Extract the [x, y] coordinate from the center of the cell holding the provided text.  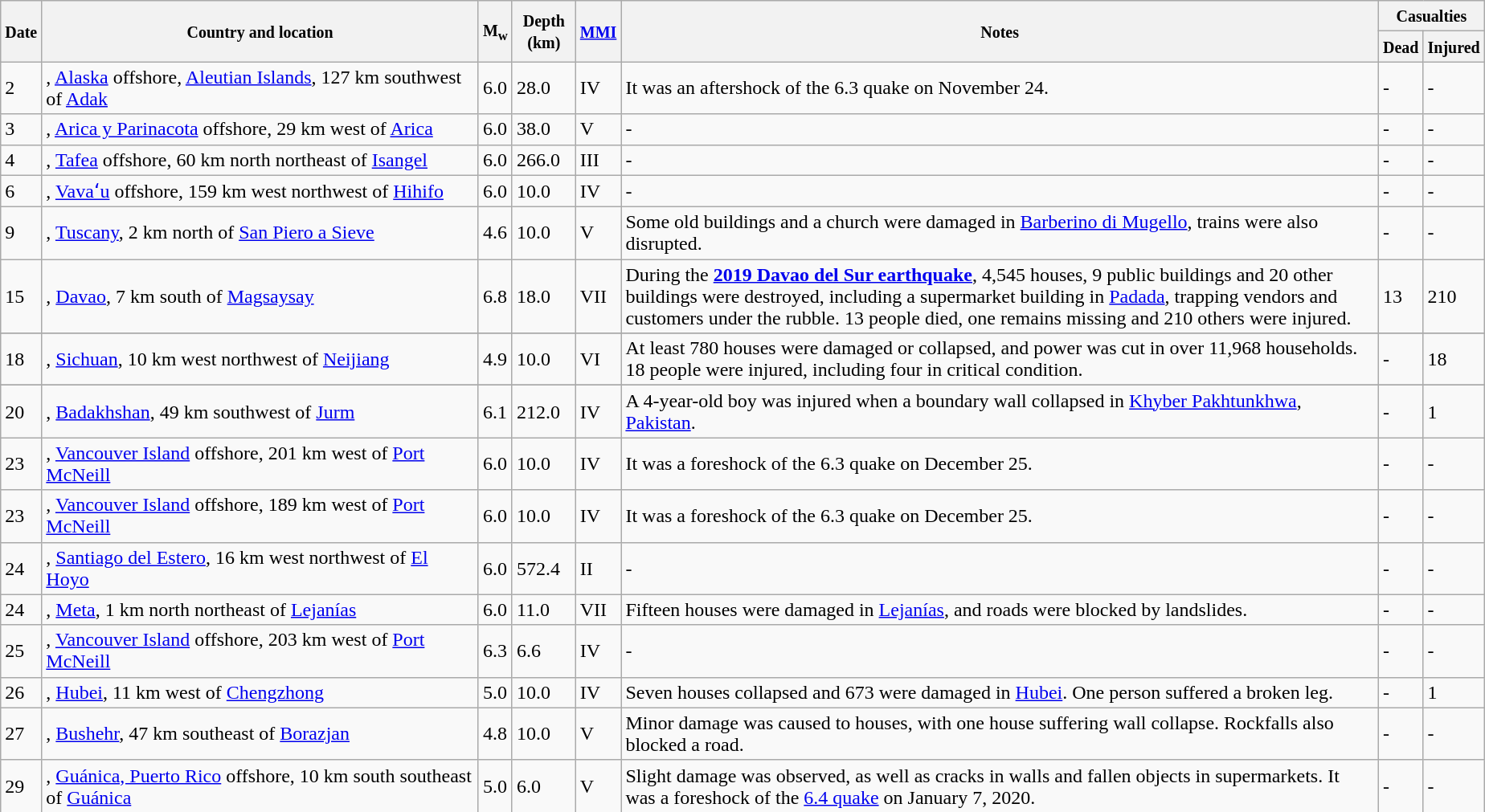
Country and location [260, 31]
, Bushehr, 47 km southeast of Borazjan [260, 734]
Notes [1000, 31]
6.1 [495, 411]
, Vancouver Island offshore, 201 km west of Port McNeill [260, 464]
Casualties [1431, 16]
6.8 [495, 296]
Mw [495, 31]
4.8 [495, 734]
29 [21, 785]
II [598, 569]
266.0 [543, 160]
Dead [1401, 47]
15 [21, 296]
Injured [1454, 47]
, Vavaʻu offshore, 159 km west northwest of Hihifo [260, 191]
, Alaska offshore, Aleutian Islands, 127 km southwest of Adak [260, 88]
Seven houses collapsed and 673 were damaged in Hubei. One person suffered a broken leg. [1000, 692]
28.0 [543, 88]
3 [21, 129]
4.9 [495, 360]
MMI [598, 31]
, Davao, 7 km south of Magsaysay [260, 296]
, Vancouver Island offshore, 203 km west of Port McNeill [260, 651]
6 [21, 191]
Fifteen houses were damaged in Lejanías, and roads were blocked by landslides. [1000, 610]
212.0 [543, 411]
2 [21, 88]
26 [21, 692]
, Badakhshan, 49 km southwest of Jurm [260, 411]
18.0 [543, 296]
13 [1401, 296]
, Sichuan, 10 km west northwest of Neijiang [260, 360]
, Santiago del Estero, 16 km west northwest of El Hoyo [260, 569]
Some old buildings and a church were damaged in Barberino di Mugello, trains were also disrupted. [1000, 233]
6.3 [495, 651]
, Tafea offshore, 60 km north northeast of Isangel [260, 160]
27 [21, 734]
A 4-year-old boy was injured when a boundary wall collapsed in Khyber Pakhtunkhwa, Pakistan. [1000, 411]
25 [21, 651]
210 [1454, 296]
III [598, 160]
Slight damage was observed, as well as cracks in walls and fallen objects in supermarkets. It was a foreshock of the 6.4 quake on January 7, 2020. [1000, 785]
Depth (km) [543, 31]
20 [21, 411]
4 [21, 160]
VI [598, 360]
Date [21, 31]
, Meta, 1 km north northeast of Lejanías [260, 610]
, Hubei, 11 km west of Chengzhong [260, 692]
11.0 [543, 610]
4.6 [495, 233]
Minor damage was caused to houses, with one house suffering wall collapse. Rockfalls also blocked a road. [1000, 734]
38.0 [543, 129]
, Arica y Parinacota offshore, 29 km west of Arica [260, 129]
, Tuscany, 2 km north of San Piero a Sieve [260, 233]
9 [21, 233]
572.4 [543, 569]
It was an aftershock of the 6.3 quake on November 24. [1000, 88]
6.6 [543, 651]
, Vancouver Island offshore, 189 km west of Port McNeill [260, 516]
, Guánica, Puerto Rico offshore, 10 km south southeast of Guánica [260, 785]
